Return [x, y] of the center of cell containing provided text 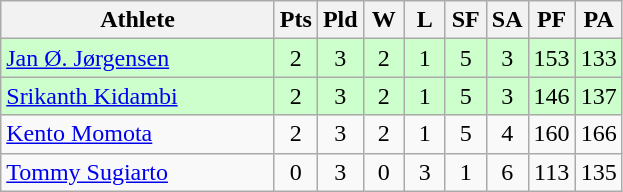
W [384, 20]
4 [507, 134]
Srikanth Kidambi [138, 96]
Athlete [138, 20]
166 [598, 134]
L [424, 20]
6 [507, 172]
153 [552, 58]
PF [552, 20]
137 [598, 96]
Tommy Sugiarto [138, 172]
Pts [296, 20]
135 [598, 172]
133 [598, 58]
PA [598, 20]
Jan Ø. Jørgensen [138, 58]
Pld [340, 20]
Kento Momota [138, 134]
113 [552, 172]
146 [552, 96]
160 [552, 134]
SA [507, 20]
SF [466, 20]
